Provide the [X, Y] coordinate of the cell's center where the given text is located.  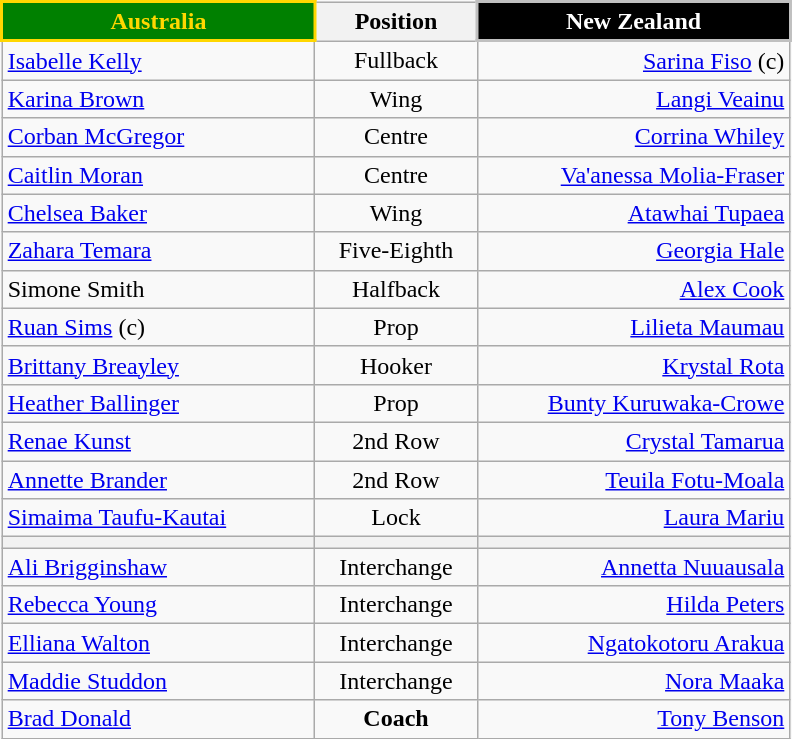
Chelsea Baker [158, 213]
Annette Brander [158, 479]
Rebecca Young [158, 605]
New Zealand [634, 22]
Zahara Temara [158, 251]
Simaima Taufu-Kautai [158, 518]
Georgia Hale [634, 251]
Halfback [396, 289]
Ngatokotoru Arakua [634, 643]
Coach [396, 719]
Five-Eighth [396, 251]
Ali Brigginshaw [158, 567]
Teuila Fotu-Moala [634, 479]
Brad Donald [158, 719]
Heather Ballinger [158, 403]
Hilda Peters [634, 605]
Corrina Whiley [634, 137]
Atawhai Tupaea [634, 213]
Laura Mariu [634, 518]
Va'anessa Molia-Fraser [634, 175]
Krystal Rota [634, 365]
Hooker [396, 365]
Elliana Walton [158, 643]
Alex Cook [634, 289]
Karina Brown [158, 99]
Australia [158, 22]
Sarina Fiso (c) [634, 60]
Maddie Studdon [158, 681]
Tony Benson [634, 719]
Annetta Nuuausala [634, 567]
Brittany Breayley [158, 365]
Position [396, 22]
Fullback [396, 60]
Simone Smith [158, 289]
Isabelle Kelly [158, 60]
Crystal Tamarua [634, 441]
Lilieta Maumau [634, 327]
Langi Veainu [634, 99]
Corban McGregor [158, 137]
Nora Maaka [634, 681]
Bunty Kuruwaka-Crowe [634, 403]
Caitlin Moran [158, 175]
Lock [396, 518]
Renae Kunst [158, 441]
Ruan Sims (c) [158, 327]
